Extract the (X, Y) coordinate from the center of the cell holding the provided text.  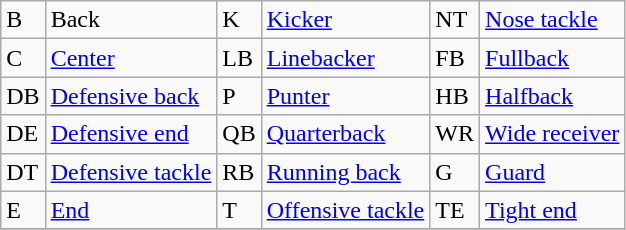
Tight end (552, 210)
B (23, 20)
G (455, 172)
Defensive end (131, 134)
Linebacker (346, 58)
QB (239, 134)
Punter (346, 96)
Guard (552, 172)
Offensive tackle (346, 210)
Kicker (346, 20)
NT (455, 20)
Defensive back (131, 96)
DB (23, 96)
K (239, 20)
T (239, 210)
End (131, 210)
Fullback (552, 58)
Quarterback (346, 134)
HB (455, 96)
LB (239, 58)
Nose tackle (552, 20)
E (23, 210)
RB (239, 172)
DE (23, 134)
Defensive tackle (131, 172)
Halfback (552, 96)
Running back (346, 172)
DT (23, 172)
Wide receiver (552, 134)
C (23, 58)
P (239, 96)
TE (455, 210)
Back (131, 20)
Center (131, 58)
WR (455, 134)
FB (455, 58)
